Determine the [X, Y] coordinate at the center of the cell enclosing the given text.  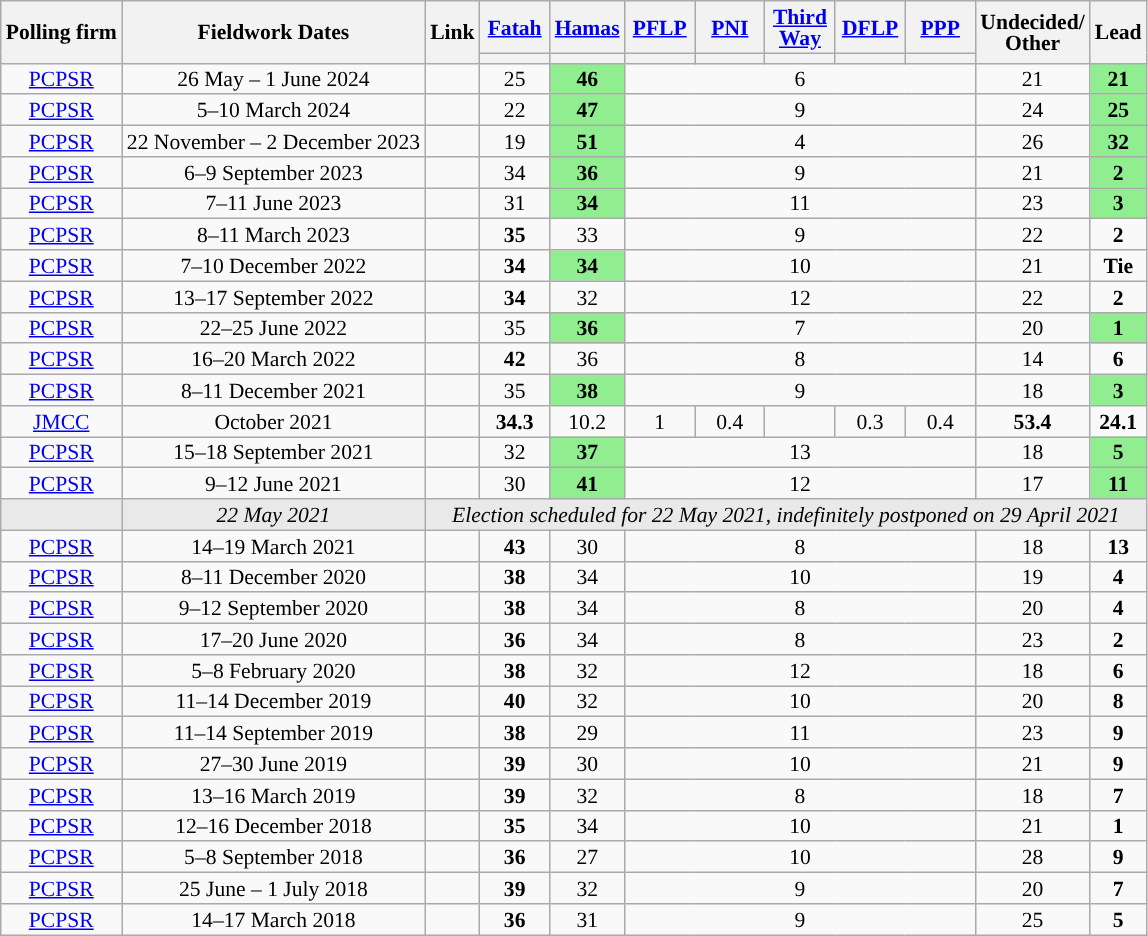
47 [588, 110]
43 [515, 546]
29 [588, 732]
24.1 [1118, 422]
8–11 March 2023 [274, 234]
Third Way [800, 27]
7–10 December 2022 [274, 266]
26 [1032, 142]
28 [1032, 858]
Link [452, 32]
7–11 June 2023 [274, 204]
37 [588, 452]
JMCC [62, 422]
9–12 September 2020 [274, 608]
17–20 June 2020 [274, 640]
25 June – 1 July 2018 [274, 888]
5–8 February 2020 [274, 670]
16–20 March 2022 [274, 360]
Lead [1118, 32]
Election scheduled for 22 May 2021, indefinitely postponed on 29 April 2021 [786, 514]
22–25 June 2022 [274, 328]
DFLP [870, 27]
8–11 December 2020 [274, 576]
Undecided/Other [1032, 32]
Hamas [588, 27]
22 November – 2 December 2023 [274, 142]
14 [1032, 360]
9–12 June 2021 [274, 484]
5–8 September 2018 [274, 858]
PPP [940, 27]
53.4 [1032, 422]
11–14 December 2019 [274, 702]
22 May 2021 [274, 514]
17 [1032, 484]
0.3 [870, 422]
26 May – 1 June 2024 [274, 78]
27 [588, 858]
46 [588, 78]
14–17 March 2018 [274, 920]
13–16 March 2019 [274, 794]
11–14 September 2019 [274, 732]
October 2021 [274, 422]
Fieldwork Dates [274, 32]
Fatah [515, 27]
41 [588, 484]
Tie [1118, 266]
Polling firm [62, 32]
6–9 September 2023 [274, 172]
12–16 December 2018 [274, 826]
8–11 December 2021 [274, 390]
42 [515, 360]
51 [588, 142]
24 [1032, 110]
14–19 March 2021 [274, 546]
13–17 September 2022 [274, 296]
PFLP [660, 27]
27–30 June 2019 [274, 764]
PNI [730, 27]
15–18 September 2021 [274, 452]
34.3 [515, 422]
10.2 [588, 422]
5–10 March 2024 [274, 110]
33 [588, 234]
40 [515, 702]
